Search for the cell housing the specified text and yield its [x, y] center coordinate. 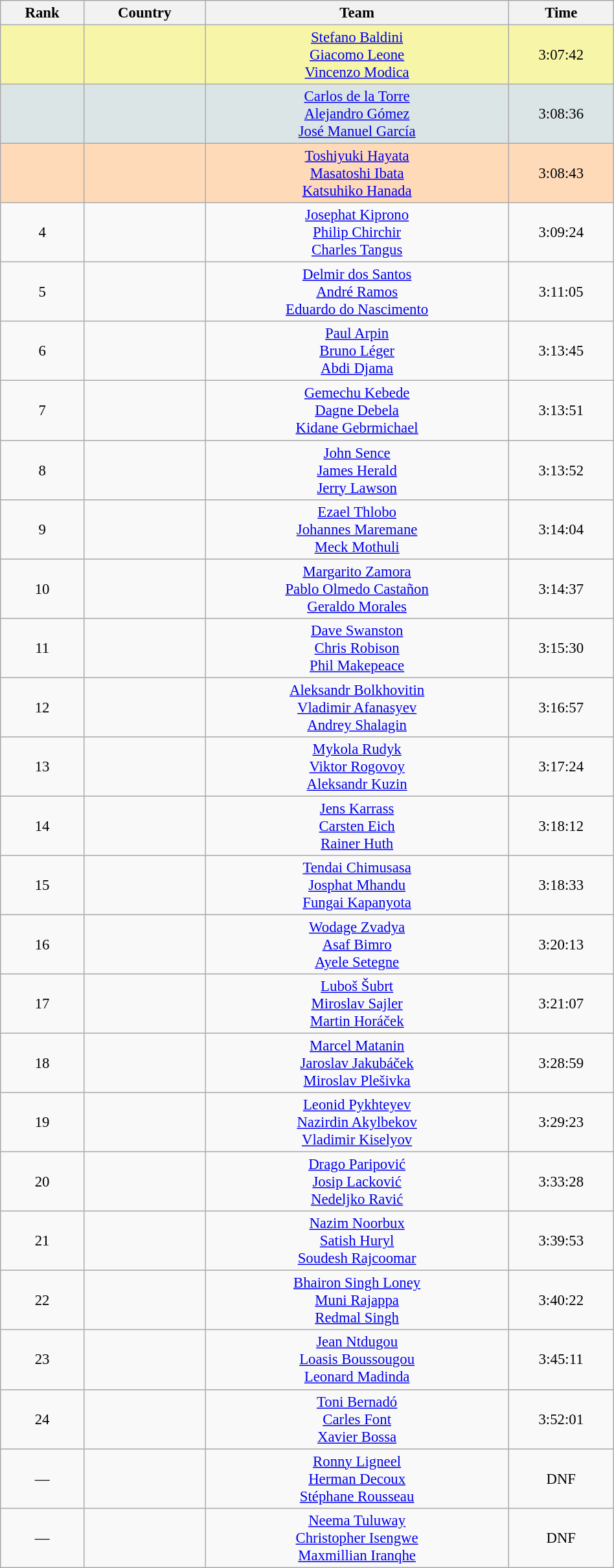
3:16:57 [561, 707]
15 [43, 885]
3:08:36 [561, 114]
14 [43, 826]
Drago ParipovićJosip LackovićNedeljko Ravić [357, 1182]
16 [43, 944]
3:40:22 [561, 1301]
Carlos de la TorreAlejandro GómezJosé Manuel García [357, 114]
21 [43, 1241]
Aleksandr BolkhovitinVladimir AfanasyevAndrey Shalagin [357, 707]
24 [43, 1419]
Mykola RudykViktor RogovoyAleksandr Kuzin [357, 767]
6 [43, 351]
Ronny LigneelHerman DecouxStéphane Rousseau [357, 1479]
Jens KarrassCarsten EichRainer Huth [357, 826]
Country [144, 13]
4 [43, 233]
13 [43, 767]
3:29:23 [561, 1122]
Paul ArpinBruno LégerAbdi Djama [357, 351]
19 [43, 1122]
3:33:28 [561, 1182]
Stefano BaldiniGiacomo LeoneVincenzo Modica [357, 55]
3:20:13 [561, 944]
Toni BernadóCarles FontXavier Bossa [357, 1419]
18 [43, 1063]
7 [43, 411]
Neema TuluwayChristopher IsengweMaxmillian Iranqhe [357, 1538]
Team [357, 13]
3:18:33 [561, 885]
Bhairon Singh LoneyMuni RajappaRedmal Singh [357, 1301]
Rank [43, 13]
3:15:30 [561, 648]
9 [43, 529]
3:13:45 [561, 351]
3:28:59 [561, 1063]
Wodage ZvadyaAsaf BimroAyele Setegne [357, 944]
3:11:05 [561, 292]
3:07:42 [561, 55]
3:21:07 [561, 1004]
3:14:04 [561, 529]
3:45:11 [561, 1360]
Time [561, 13]
23 [43, 1360]
Leonid PykhteyevNazirdin AkylbekovVladimir Kiselyov [357, 1122]
12 [43, 707]
10 [43, 589]
3:17:24 [561, 767]
Jean NtdugouLoasis BoussougouLeonard Madinda [357, 1360]
5 [43, 292]
Gemechu KebedeDagne DebelaKidane Gebrmichael [357, 411]
Nazim NoorbuxSatish HurylSoudesh Rajcoomar [357, 1241]
8 [43, 470]
Ezael ThloboJohannes MaremaneMeck Mothuli [357, 529]
22 [43, 1301]
Delmir dos SantosAndré RamosEduardo do Nascimento [357, 292]
3:52:01 [561, 1419]
Tendai ChimusasaJosphat MhanduFungai Kapanyota [357, 885]
John SenceJames HeraldJerry Lawson [357, 470]
3:09:24 [561, 233]
3:18:12 [561, 826]
3:39:53 [561, 1241]
Marcel MataninJaroslav JakubáčekMiroslav Plešivka [357, 1063]
3:14:37 [561, 589]
20 [43, 1182]
Josephat KipronoPhilip ChirchirCharles Tangus [357, 233]
3:13:52 [561, 470]
3:08:43 [561, 174]
17 [43, 1004]
11 [43, 648]
3:13:51 [561, 411]
Toshiyuki HayataMasatoshi IbataKatsuhiko Hanada [357, 174]
Luboš ŠubrtMiroslav SajlerMartin Horáček [357, 1004]
Dave SwanstonChris RobisonPhil Makepeace [357, 648]
Margarito ZamoraPablo Olmedo CastañonGeraldo Morales [357, 589]
